Return the (X, Y) coordinate for the center point of the cell that contains the specified text.  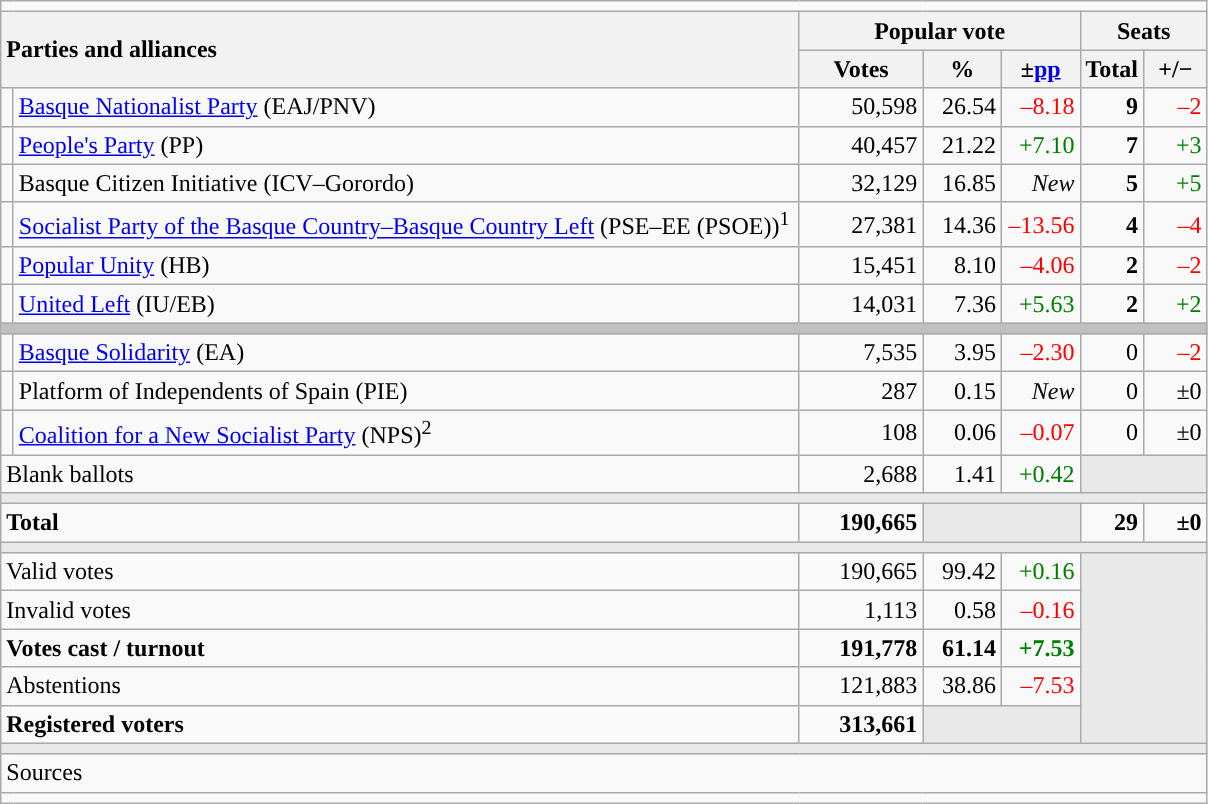
5 (1112, 183)
27,381 (861, 224)
7.36 (962, 304)
Sources (604, 773)
–7.53 (1040, 686)
+5.63 (1040, 304)
15,451 (861, 266)
287 (861, 391)
+0.42 (1040, 474)
32,129 (861, 183)
–13.56 (1040, 224)
Basque Solidarity (EA) (406, 353)
2,688 (861, 474)
108 (861, 432)
8.10 (962, 266)
38.86 (962, 686)
61.14 (962, 648)
50,598 (861, 107)
United Left (IU/EB) (406, 304)
Parties and alliances (400, 50)
7,535 (861, 353)
Basque Nationalist Party (EAJ/PNV) (406, 107)
9 (1112, 107)
+/− (1176, 69)
+2 (1176, 304)
+5 (1176, 183)
40,457 (861, 145)
0.58 (962, 610)
Popular vote (940, 31)
1.41 (962, 474)
Popular Unity (HB) (406, 266)
14.36 (962, 224)
People's Party (PP) (406, 145)
+0.16 (1040, 572)
16.85 (962, 183)
Coalition for a New Socialist Party (NPS)2 (406, 432)
Seats (1144, 31)
Registered voters (400, 724)
% (962, 69)
0.15 (962, 391)
+3 (1176, 145)
14,031 (861, 304)
Valid votes (400, 572)
121,883 (861, 686)
–0.16 (1040, 610)
191,778 (861, 648)
+7.10 (1040, 145)
Invalid votes (400, 610)
1,113 (861, 610)
Votes (861, 69)
Blank ballots (400, 474)
–4.06 (1040, 266)
4 (1112, 224)
Basque Citizen Initiative (ICV–Gorordo) (406, 183)
99.42 (962, 572)
Socialist Party of the Basque Country–Basque Country Left (PSE–EE (PSOE))1 (406, 224)
29 (1112, 523)
–4 (1176, 224)
21.22 (962, 145)
0.06 (962, 432)
3.95 (962, 353)
–8.18 (1040, 107)
±pp (1040, 69)
–0.07 (1040, 432)
+7.53 (1040, 648)
7 (1112, 145)
313,661 (861, 724)
Platform of Independents of Spain (PIE) (406, 391)
Abstentions (400, 686)
26.54 (962, 107)
–2.30 (1040, 353)
Votes cast / turnout (400, 648)
